Extract the [X, Y] coordinate from the center of the cell holding the provided text.  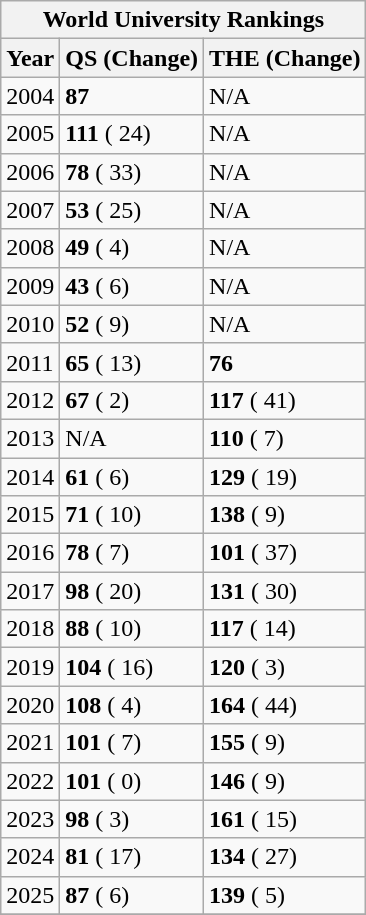
101 ( 0) [132, 781]
2019 [30, 667]
81 ( 17) [132, 857]
Year [30, 58]
104 ( 16) [132, 667]
78 ( 33) [132, 172]
134 ( 27) [285, 857]
43 ( 6) [132, 286]
THE (Change) [285, 58]
2015 [30, 515]
2025 [30, 895]
61 ( 6) [132, 477]
98 ( 20) [132, 591]
131 ( 30) [285, 591]
161 ( 15) [285, 819]
2008 [30, 248]
111 ( 24) [132, 134]
117 ( 41) [285, 400]
2023 [30, 819]
2006 [30, 172]
2014 [30, 477]
155 ( 9) [285, 743]
139 ( 5) [285, 895]
2021 [30, 743]
52 ( 9) [132, 324]
117 ( 14) [285, 629]
120 ( 3) [285, 667]
2004 [30, 96]
2024 [30, 857]
2020 [30, 705]
49 ( 4) [132, 248]
101 ( 37) [285, 553]
2022 [30, 781]
World University Rankings [184, 20]
129 ( 19) [285, 477]
76 [285, 362]
87 ( 6) [132, 895]
2016 [30, 553]
108 ( 4) [132, 705]
146 ( 9) [285, 781]
110 ( 7) [285, 438]
2011 [30, 362]
2009 [30, 286]
2018 [30, 629]
2013 [30, 438]
2005 [30, 134]
53 ( 25) [132, 210]
164 ( 44) [285, 705]
71 ( 10) [132, 515]
2010 [30, 324]
QS (Change) [132, 58]
98 ( 3) [132, 819]
2007 [30, 210]
138 ( 9) [285, 515]
87 [132, 96]
2012 [30, 400]
67 ( 2) [132, 400]
101 ( 7) [132, 743]
78 ( 7) [132, 553]
88 ( 10) [132, 629]
2017 [30, 591]
65 ( 13) [132, 362]
